Extract the (X, Y) coordinate from the center of the cell holding the provided text.  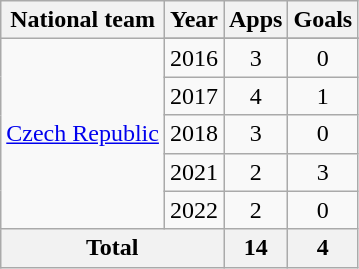
2021 (194, 172)
Czech Republic (83, 134)
1 (323, 96)
14 (256, 248)
Year (194, 20)
2016 (194, 58)
Apps (256, 20)
2022 (194, 210)
2017 (194, 96)
Total (112, 248)
National team (83, 20)
Goals (323, 20)
2018 (194, 134)
